Locate the cell with the specified text and output its [X, Y] center coordinate. 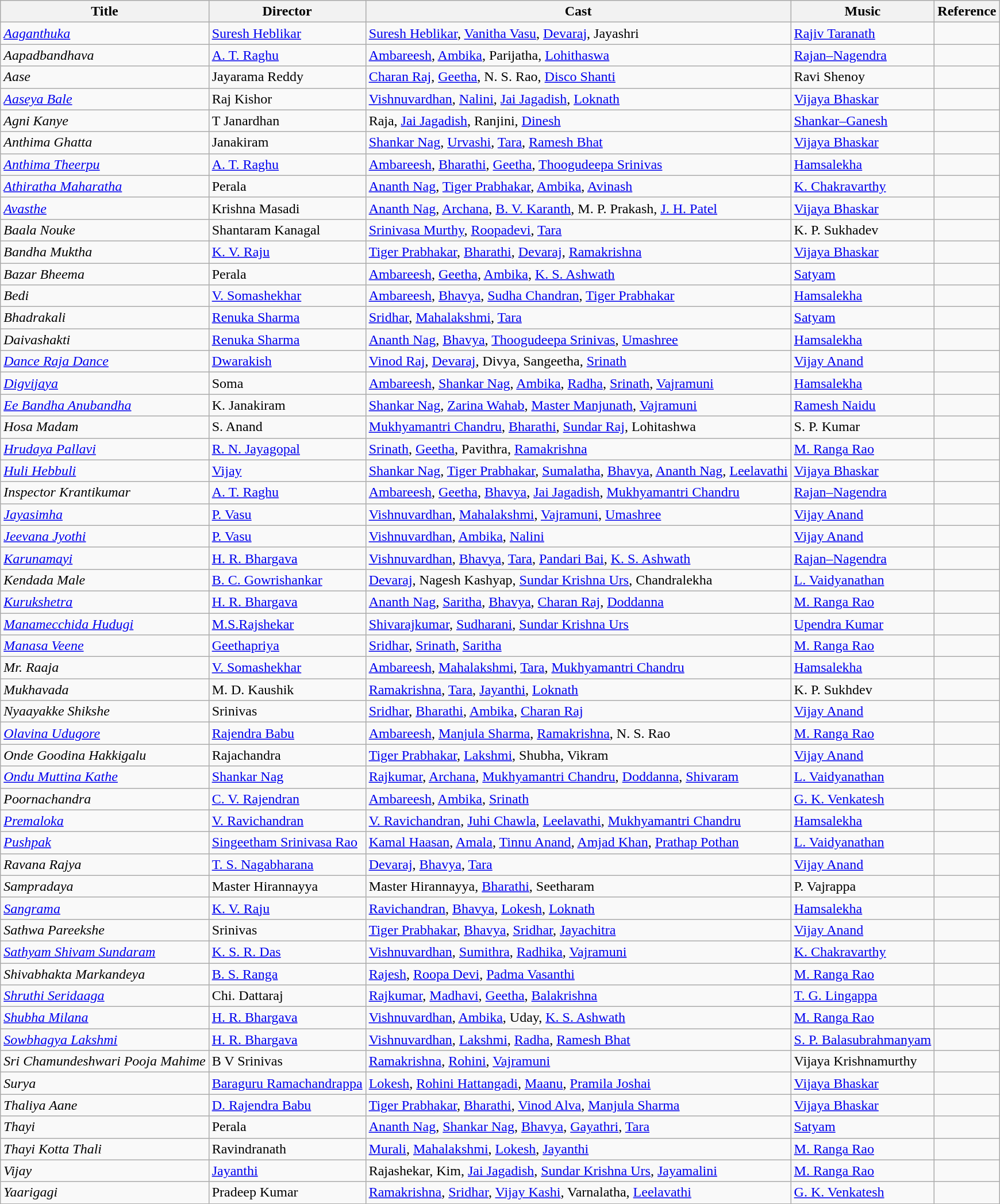
M. D. Kaushik [287, 690]
Rajkumar, Archana, Mukhyamantri Chandru, Doddanna, Shivaram [578, 777]
Ananth Nag, Bhavya, Thoogudeepa Srinivas, Umashree [578, 340]
Poornachandra [105, 799]
Srinath, Geetha, Pavithra, Ramakrishna [578, 449]
Ambareesh, Ambika, Parijatha, Lohithaswa [578, 55]
Tiger Prabhakar, Bharathi, Devaraj, Ramakrishna [578, 252]
K. Janakiram [287, 405]
Manasa Veene [105, 646]
Ananth Nag, Archana, B. V. Karanth, M. P. Prakash, J. H. Patel [578, 208]
Aaseya Bale [105, 99]
Charan Raj, Geetha, N. S. Rao, Disco Shanti [578, 77]
Digvijaya [105, 383]
Rajachandra [287, 755]
Jayanthi [287, 1171]
S. Anand [287, 427]
K. P. Sukhadev [863, 230]
Shankar Nag, Urvashi, Tara, Ramesh Bhat [578, 143]
Ananth Nag, Shankar Nag, Bhavya, Gayathri, Tara [578, 1127]
Mr. Raaja [105, 668]
Vishnuvardhan, Ambika, Uday, K. S. Ashwath [578, 1018]
Jayarama Reddy [287, 77]
Huli Hebbuli [105, 471]
Shubha Milana [105, 1018]
Aaganthuka [105, 33]
Ambareesh, Geetha, Bhavya, Jai Jagadish, Mukhyamantri Chandru [578, 493]
Inspector Krantikumar [105, 493]
S. P. Balasubrahmanyam [863, 1040]
Ambareesh, Shankar Nag, Ambika, Radha, Srinath, Vajramuni [578, 383]
Ravindranath [287, 1149]
Athiratha Maharatha [105, 186]
T. S. Nagabharana [287, 864]
Vishnuvardhan, Mahalakshmi, Vajramuni, Umashree [578, 514]
Kendada Male [105, 580]
Rajendra Babu [287, 733]
Ambareesh, Geetha, Ambika, K. S. Ashwath [578, 274]
M.S.Rajshekar [287, 624]
Ramesh Naidu [863, 405]
Shantaram Kanagal [287, 230]
Ramakrishna, Rohini, Vajramuni [578, 1061]
Sridhar, Mahalakshmi, Tara [578, 318]
Kamal Haasan, Amala, Tinnu Anand, Amjad Khan, Prathap Pothan [578, 843]
Hosa Madam [105, 427]
Sangrama [105, 908]
Ee Bandha Anubandha [105, 405]
Kurukshetra [105, 602]
Baraguru Ramachandrappa [287, 1083]
Lokesh, Rohini Hattangadi, Maanu, Pramila Joshai [578, 1083]
Chi. Dattaraj [287, 996]
Singeetham Srinivasa Rao [287, 843]
Krishna Masadi [287, 208]
Vishnuvardhan, Bhavya, Tara, Pandari Bai, K. S. Ashwath [578, 558]
Shruthi Seridaaga [105, 996]
Sridhar, Srinath, Saritha [578, 646]
Ondu Muttina Kathe [105, 777]
V. Ravichandran, Juhi Chawla, Leelavathi, Mukhyamantri Chandru [578, 821]
Srinivasa Murthy, Roopadevi, Tara [578, 230]
Vishnuvardhan, Sumithra, Radhika, Vajramuni [578, 952]
Ambareesh, Manjula Sharma, Ramakrishna, N. S. Rao [578, 733]
Sathyam Shivam Sundaram [105, 952]
Jeevana Jyothi [105, 536]
V. Ravichandran [287, 821]
T Janardhan [287, 121]
Mukhyamantri Chandru, Bharathi, Sundar Raj, Lohitashwa [578, 427]
Bhadrakali [105, 318]
Sridhar, Bharathi, Ambika, Charan Raj [578, 711]
C. V. Rajendran [287, 799]
Shivabhakta Markandeya [105, 974]
Dwarakish [287, 361]
Olavina Udugore [105, 733]
Director [287, 11]
Thaliya Aane [105, 1105]
Onde Goodina Hakkigalu [105, 755]
B. C. Gowrishankar [287, 580]
Janakiram [287, 143]
Premaloka [105, 821]
Ravi Shenoy [863, 77]
B. S. Ranga [287, 974]
D. Rajendra Babu [287, 1105]
Ramakrishna, Tara, Jayanthi, Loknath [578, 690]
Nyaayakke Shikshe [105, 711]
Soma [287, 383]
Sowbhagya Lakshmi [105, 1040]
Vishnuvardhan, Ambika, Nalini [578, 536]
Rajesh, Roopa Devi, Padma Vasanthi [578, 974]
Devaraj, Nagesh Kashyap, Sundar Krishna Urs, Chandralekha [578, 580]
Baala Nouke [105, 230]
Vishnuvardhan, Lakshmi, Radha, Ramesh Bhat [578, 1040]
Agni Kanye [105, 121]
Suresh Heblikar, Vanitha Vasu, Devaraj, Jayashri [578, 33]
Ravichandran, Bhavya, Lokesh, Loknath [578, 908]
Ananth Nag, Tiger Prabhakar, Ambika, Avinash [578, 186]
S. P. Kumar [863, 427]
Shankar Nag, Zarina Wahab, Master Manjunath, Vajramuni [578, 405]
Yaarigagi [105, 1193]
Bazar Bheema [105, 274]
Thayi [105, 1127]
Rajashekar, Kim, Jai Jagadish, Sundar Krishna Urs, Jayamalini [578, 1171]
Pradeep Kumar [287, 1193]
Geethapriya [287, 646]
Karunamayi [105, 558]
R. N. Jayagopal [287, 449]
Sri Chamundeshwari Pooja Mahime [105, 1061]
Vinod Raj, Devaraj, Divya, Sangeetha, Srinath [578, 361]
Jayasimha [105, 514]
Rajiv Taranath [863, 33]
Sampradaya [105, 886]
Vishnuvardhan, Nalini, Jai Jagadish, Loknath [578, 99]
Shankar Nag [287, 777]
Ambareesh, Ambika, Srinath [578, 799]
Anthima Theerpu [105, 164]
Mukhavada [105, 690]
Tiger Prabhakar, Bhavya, Sridhar, Jayachitra [578, 930]
Shankar Nag, Tiger Prabhakar, Sumalatha, Bhavya, Ananth Nag, Leelavathi [578, 471]
Devaraj, Bhavya, Tara [578, 864]
Aapadbandhava [105, 55]
Ambareesh, Bharathi, Geetha, Thoogudeepa Srinivas [578, 164]
Shivarajkumar, Sudharani, Sundar Krishna Urs [578, 624]
Cast [578, 11]
Hrudaya Pallavi [105, 449]
Aase [105, 77]
Bedi [105, 296]
Reference [967, 11]
Manamecchida Hudugi [105, 624]
Tiger Prabhakar, Bharathi, Vinod Alva, Manjula Sharma [578, 1105]
Dance Raja Dance [105, 361]
T. G. Lingappa [863, 996]
Ambareesh, Mahalakshmi, Tara, Mukhyamantri Chandru [578, 668]
Thayi Kotta Thali [105, 1149]
K. S. R. Das [287, 952]
P. Vajrappa [863, 886]
Tiger Prabhakar, Lakshmi, Shubha, Vikram [578, 755]
Ananth Nag, Saritha, Bhavya, Charan Raj, Doddanna [578, 602]
Shankar–Ganesh [863, 121]
Suresh Heblikar [287, 33]
Bandha Muktha [105, 252]
Surya [105, 1083]
Title [105, 11]
Ramakrishna, Sridhar, Vijay Kashi, Varnalatha, Leelavathi [578, 1193]
Upendra Kumar [863, 624]
Ravana Rajya [105, 864]
B V Srinivas [287, 1061]
Daivashakti [105, 340]
Master Hirannayya, Bharathi, Seetharam [578, 886]
Raj Kishor [287, 99]
K. P. Sukhdev [863, 690]
Murali, Mahalakshmi, Lokesh, Jayanthi [578, 1149]
Anthima Ghatta [105, 143]
Master Hirannayya [287, 886]
Raja, Jai Jagadish, Ranjini, Dinesh [578, 121]
Avasthe [105, 208]
Ambareesh, Bhavya, Sudha Chandran, Tiger Prabhakar [578, 296]
Rajkumar, Madhavi, Geetha, Balakrishna [578, 996]
Music [863, 11]
Vijaya Krishnamurthy [863, 1061]
Sathwa Pareekshe [105, 930]
Pushpak [105, 843]
